Scan for the cell matching the given text and deliver its (X, Y) coordinate at center. 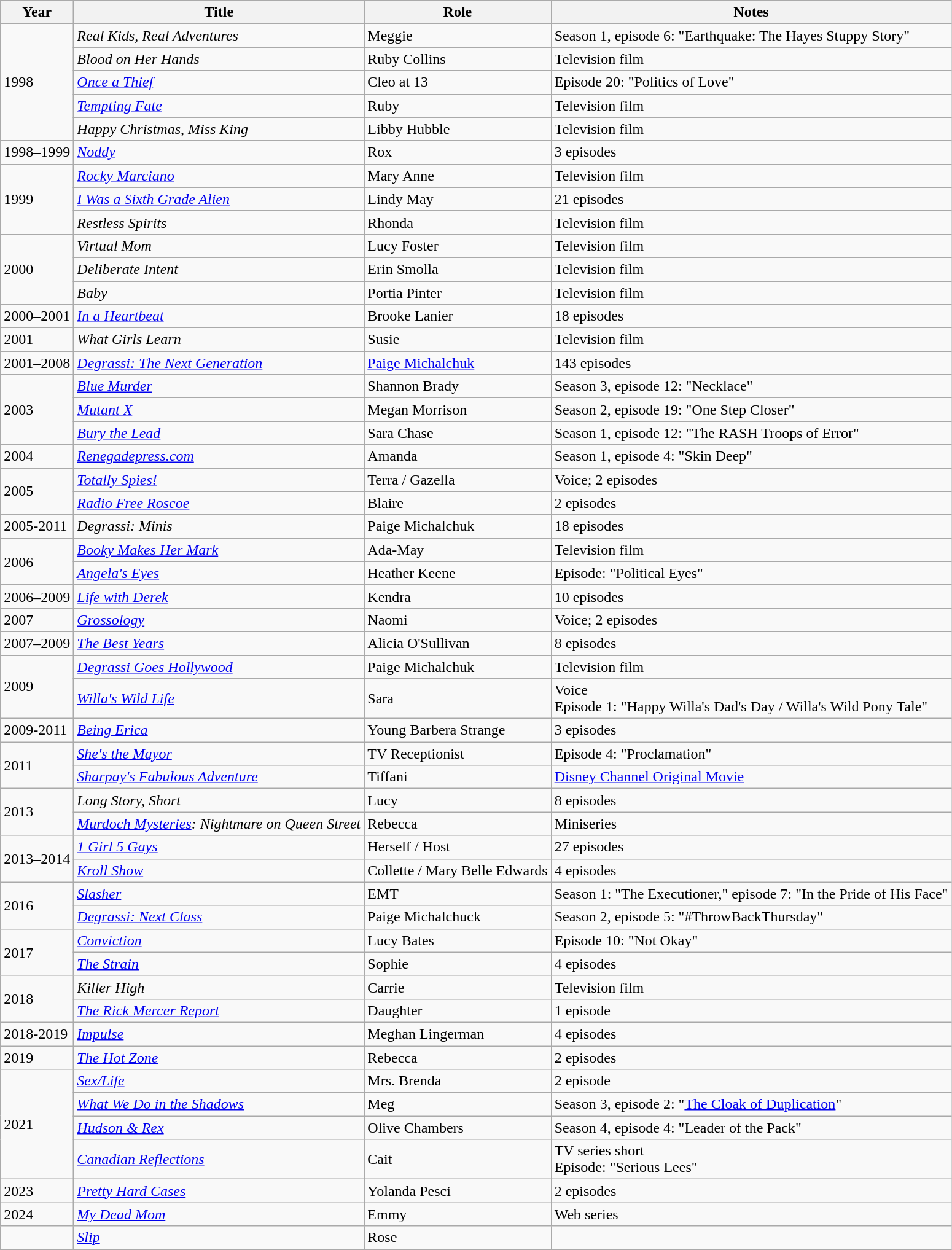
Voice Episode 1: "Happy Willa's Dad's Day / Willa's Wild Pony Tale" (751, 699)
Slip (219, 1238)
1 episode (751, 1010)
Cait (458, 1160)
Portia Pinter (458, 293)
2001–2008 (37, 363)
Meg (458, 1104)
What We Do in the Shadows (219, 1104)
TV series short Episode: "Serious Lees" (751, 1160)
Degrassi: Next Class (219, 917)
Tempting Fate (219, 106)
Slasher (219, 894)
Olive Chambers (458, 1128)
Rocky Marciano (219, 176)
Radio Free Roscoe (219, 503)
Mary Anne (458, 176)
TV Receptionist (458, 754)
Totally Spies! (219, 480)
2009 (37, 687)
Mrs. Brenda (458, 1081)
2011 (37, 765)
27 episodes (751, 847)
Conviction (219, 940)
Collette / Mary Belle Edwards (458, 870)
1998 (37, 82)
2017 (37, 952)
Blaire (458, 503)
Lucy Bates (458, 940)
Naomi (458, 620)
She's the Mayor (219, 754)
What Girls Learn (219, 340)
Susie (458, 340)
Booky Makes Her Mark (219, 550)
Being Erica (219, 730)
1999 (37, 199)
Erin Smolla (458, 269)
Blood on Her Hands (219, 59)
The Best Years (219, 643)
2001 (37, 340)
Tiffani (458, 777)
Episode 20: "Politics of Love" (751, 82)
Heather Keene (458, 573)
Mutant X (219, 410)
2004 (37, 456)
Ada-May (458, 550)
2018-2019 (37, 1034)
Sharpay's Fabulous Adventure (219, 777)
Renegadepress.com (219, 456)
Title (219, 12)
Canadian Reflections (219, 1160)
2007–2009 (37, 643)
Restless Spirits (219, 222)
Grossology (219, 620)
Season 1, episode 12: "The RASH Troops of Error" (751, 433)
Year (37, 12)
Impulse (219, 1034)
Pretty Hard Cases (219, 1191)
Young Barbera Strange (458, 730)
Deliberate Intent (219, 269)
My Dead Mom (219, 1214)
Kroll Show (219, 870)
Disney Channel Original Movie (751, 777)
Role (458, 12)
2009-2011 (37, 730)
2006–2009 (37, 596)
The Strain (219, 964)
Baby (219, 293)
Amanda (458, 456)
Megan Morrison (458, 410)
Real Kids, Real Adventures (219, 36)
Season 4, episode 4: "Leader of the Pack" (751, 1128)
Yolanda Pesci (458, 1191)
Meghan Lingerman (458, 1034)
Season 2, episode 19: "One Step Closer" (751, 410)
2000–2001 (37, 316)
Ruby (458, 106)
1998–1999 (37, 152)
Ruby Collins (458, 59)
Willa's Wild Life (219, 699)
143 episodes (751, 363)
Season 1, episode 6: "Earthquake: The Hayes Stuppy Story" (751, 36)
2018 (37, 999)
Sara (458, 699)
Happy Christmas, Miss King (219, 129)
In a Heartbeat (219, 316)
Paige Michalchuck (458, 917)
Degrassi: Minis (219, 526)
Season 2, episode 5: "#ThrowBackThursday" (751, 917)
Bury the Lead (219, 433)
2023 (37, 1191)
Episode 4: "Proclamation" (751, 754)
Hudson & Rex (219, 1128)
Terra / Gazella (458, 480)
10 episodes (751, 596)
2000 (37, 269)
Noddy (219, 152)
Meggie (458, 36)
Killer High (219, 987)
EMT (458, 894)
2007 (37, 620)
2024 (37, 1214)
Sophie (458, 964)
Angela's Eyes (219, 573)
Sex/Life (219, 1081)
Life with Derek (219, 596)
Carrie (458, 987)
Virtual Mom (219, 246)
Season 3, episode 2: "The Cloak of Duplication" (751, 1104)
Miniseries (751, 824)
2005 (37, 491)
Daughter (458, 1010)
Notes (751, 12)
Murdoch Mysteries: Nightmare on Queen Street (219, 824)
Emmy (458, 1214)
2013 (37, 812)
Cleo at 13 (458, 82)
Lucy Foster (458, 246)
Sara Chase (458, 433)
Lindy May (458, 199)
2 episode (751, 1081)
2006 (37, 561)
Episode: "Political Eyes" (751, 573)
Once a Thief (219, 82)
Season 1: "The Executioner," episode 7: "In the Pride of His Face" (751, 894)
Season 3, episode 12: "Necklace" (751, 386)
Blue Murder (219, 386)
Libby Hubble (458, 129)
Season 1, episode 4: "Skin Deep" (751, 456)
2003 (37, 410)
2019 (37, 1057)
Degrassi Goes Hollywood (219, 666)
Rox (458, 152)
2021 (37, 1124)
Episode 10: "Not Okay" (751, 940)
The Hot Zone (219, 1057)
Long Story, Short (219, 800)
The Rick Mercer Report (219, 1010)
Degrassi: The Next Generation (219, 363)
Brooke Lanier (458, 316)
2005-2011 (37, 526)
2013–2014 (37, 859)
Web series (751, 1214)
Lucy (458, 800)
Herself / Host (458, 847)
I Was a Sixth Grade Alien (219, 199)
2016 (37, 905)
Alicia O'Sullivan (458, 643)
Shannon Brady (458, 386)
1 Girl 5 Gays (219, 847)
Kendra (458, 596)
Rose (458, 1238)
Rhonda (458, 222)
21 episodes (751, 199)
